Return (x, y) of the center of cell containing provided text 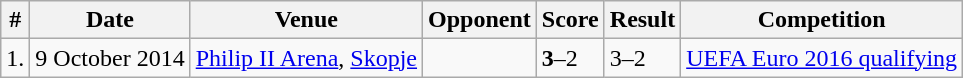
Opponent (480, 20)
Result (642, 20)
1. (16, 58)
Venue (306, 20)
Philip II Arena, Skopje (306, 58)
# (16, 20)
Date (110, 20)
UEFA Euro 2016 qualifying (822, 58)
Competition (822, 20)
Score (570, 20)
9 October 2014 (110, 58)
